Return [X, Y] of the center of cell containing provided text 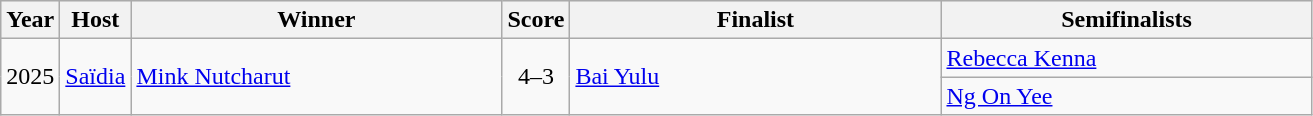
Finalist [756, 20]
Rebecca Kenna [1126, 58]
Host [96, 20]
Saïdia [96, 77]
4–3 [536, 77]
Bai Yulu [756, 77]
Year [30, 20]
Ng On Yee [1126, 96]
Score [536, 20]
Winner [316, 20]
2025 [30, 77]
Semifinalists [1126, 20]
Mink Nutcharut [316, 77]
